Capture the cell that displays the provided text and extract its (X, Y) central coordinate. 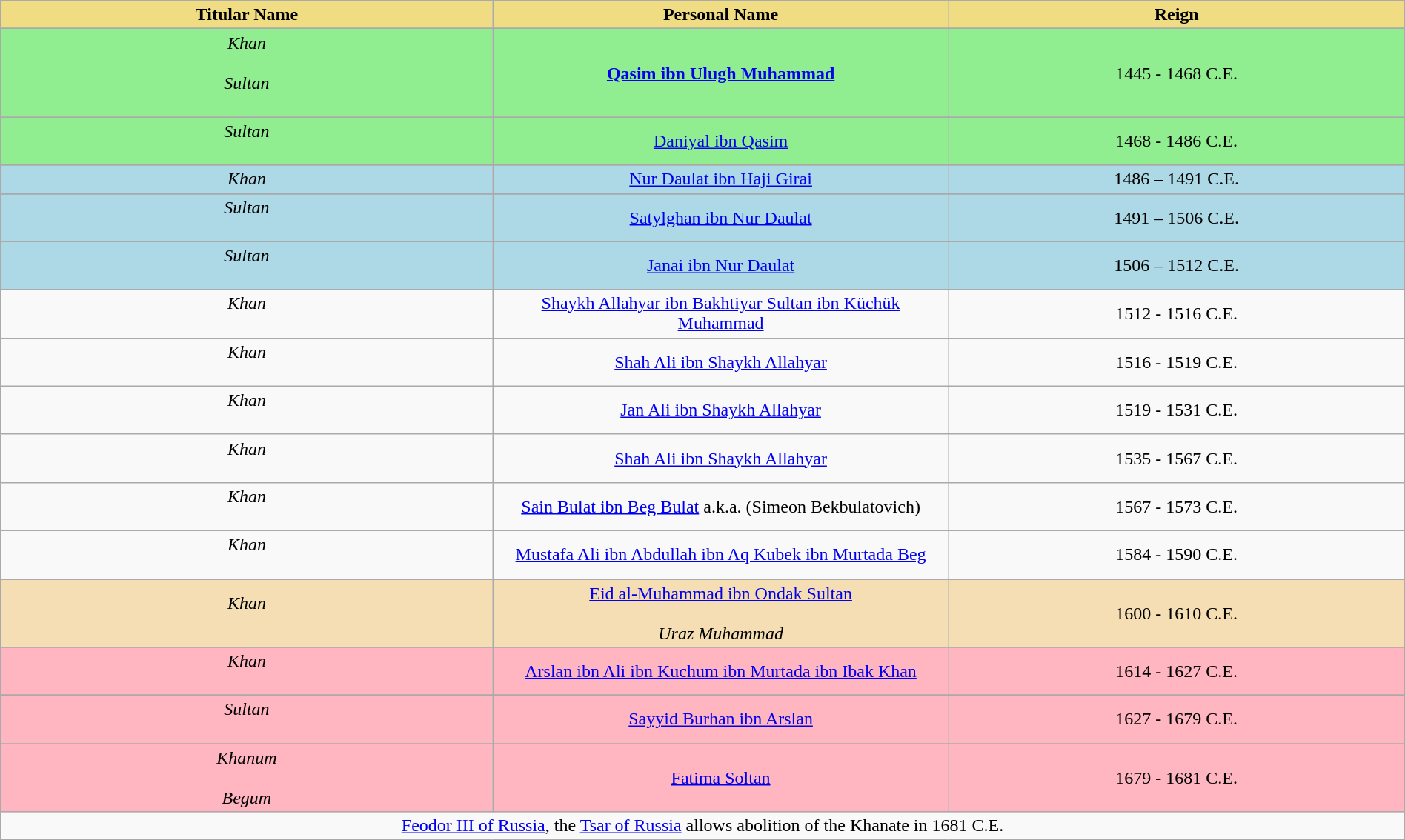
Jan Ali ibn Shaykh Allahyar (720, 410)
1614 - 1627 C.E. (1177, 671)
Fatima Soltan (720, 778)
1516 - 1519 C.E. (1177, 361)
Nur Daulat ibn Haji Girai (720, 179)
1567 - 1573 C.E. (1177, 507)
Khan Sultan (247, 73)
Daniyal ibn Qasim (720, 141)
Titular Name (247, 15)
1486 – 1491 C.E. (1177, 179)
Sain Bulat ibn Beg Bulat a.k.a. (Simeon Bekbulatovich) (720, 507)
1679 - 1681 C.E. (1177, 778)
Satylghan ibn Nur Daulat (720, 218)
1468 - 1486 C.E. (1177, 141)
1600 - 1610 C.E. (1177, 613)
1535 - 1567 C.E. (1177, 458)
Janai ibn Nur Daulat (720, 265)
Sayyid Burhan ibn Arslan (720, 720)
Shaykh Allahyar ibn Bakhtiyar Sultan ibn Küchük Muhammad (720, 314)
Qasim ibn Ulugh Muhammad (720, 73)
1627 - 1679 C.E. (1177, 720)
Personal Name (720, 15)
Eid al-Muhammad ibn Ondak Sultan Uraz Muhammad (720, 613)
1491 – 1506 C.E. (1177, 218)
Reign (1177, 15)
1519 - 1531 C.E. (1177, 410)
Mustafa Ali ibn Abdullah ibn Aq Kubek ibn Murtada Beg (720, 554)
1584 - 1590 C.E. (1177, 554)
1512 - 1516 C.E. (1177, 314)
Feodor III of Russia, the Tsar of Russia allows abolition of the Khanate in 1681 C.E. (702, 826)
1445 - 1468 C.E. (1177, 73)
Khanum Begum (247, 778)
1506 – 1512 C.E. (1177, 265)
Arslan ibn Ali ibn Kuchum ibn Murtada ibn Ibak Khan (720, 671)
